Capture the cell that displays the provided text and extract its [X, Y] central coordinate. 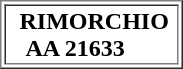
RIMORCHIO AA 21633 [90, 34]
